Locate the cell with the specified text and output its (X, Y) center coordinate. 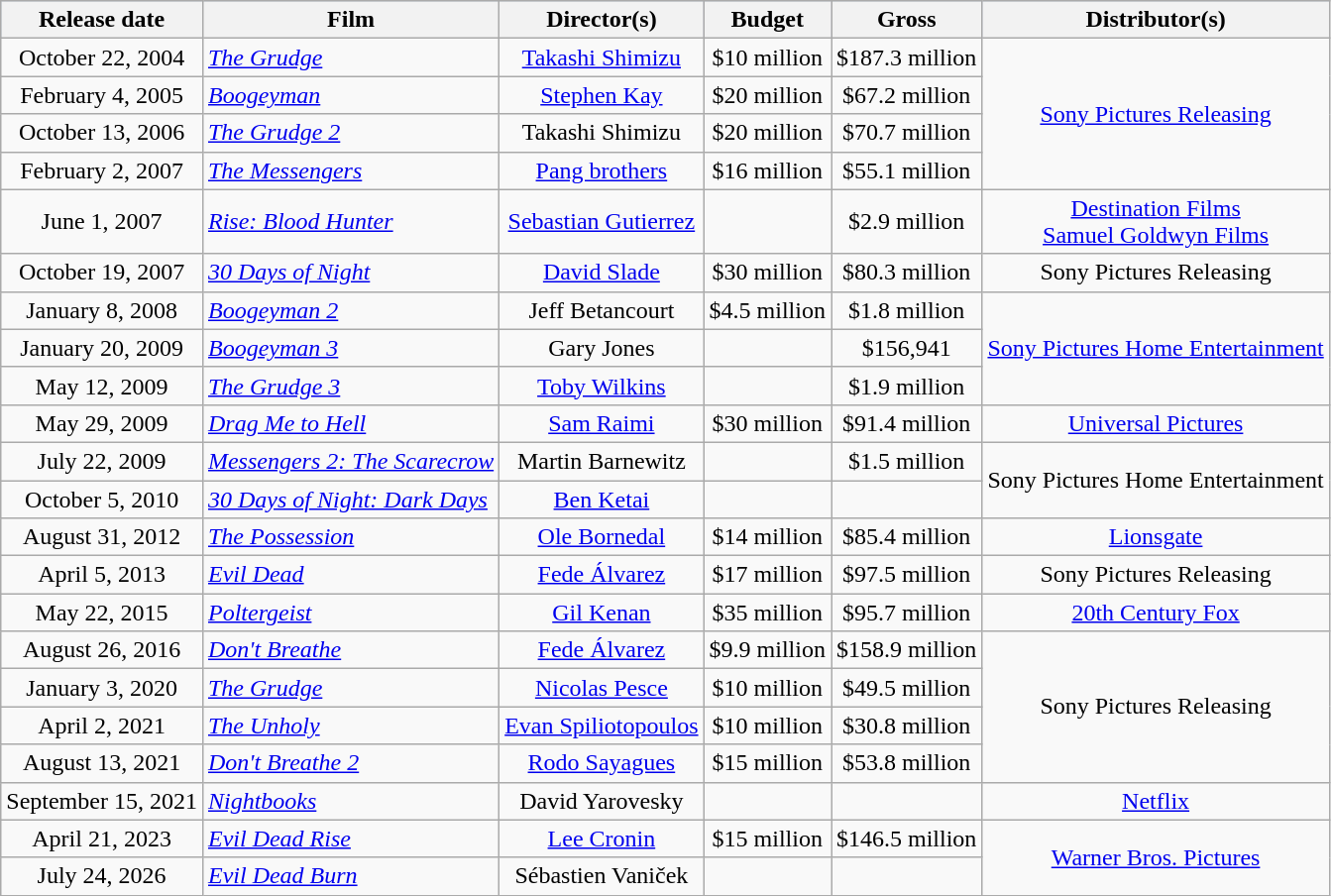
$1.5 million (906, 461)
Stephen Kay (602, 95)
30 Days of Night (351, 273)
The Grudge 3 (351, 386)
Nightbooks (351, 801)
Film (351, 20)
Director(s) (602, 20)
Sébastien Vaniček (602, 876)
Sebastian Gutierrez (602, 222)
Rise: Blood Hunter (351, 222)
April 2, 2021 (102, 726)
$17 million (767, 575)
$9.9 million (767, 650)
Boogeyman 2 (351, 310)
April 21, 2023 (102, 839)
Lionsgate (1156, 537)
January 3, 2020 (102, 688)
The Possession (351, 537)
Sam Raimi (602, 423)
July 22, 2009 (102, 461)
Evil Dead Rise (351, 839)
$67.2 million (906, 95)
Release date (102, 20)
Boogeyman (351, 95)
May 29, 2009 (102, 423)
Lee Cronin (602, 839)
September 15, 2021 (102, 801)
October 5, 2010 (102, 499)
Evil Dead Burn (351, 876)
$85.4 million (906, 537)
The Unholy (351, 726)
Gross (906, 20)
$1.8 million (906, 310)
Boogeyman 3 (351, 348)
The Messengers (351, 170)
Nicolas Pesce (602, 688)
$70.7 million (906, 133)
Drag Me to Hell (351, 423)
June 1, 2007 (102, 222)
Rodo Sayagues (602, 763)
Destination FilmsSamuel Goldwyn Films (1156, 222)
$14 million (767, 537)
$4.5 million (767, 310)
Don't Breathe 2 (351, 763)
30 Days of Night: Dark Days (351, 499)
Warner Bros. Pictures (1156, 857)
$1.9 million (906, 386)
July 24, 2026 (102, 876)
Martin Barnewitz (602, 461)
Messengers 2: The Scarecrow (351, 461)
Evil Dead (351, 575)
$35 million (767, 613)
$158.9 million (906, 650)
Distributor(s) (1156, 20)
Jeff Betancourt (602, 310)
$55.1 million (906, 170)
Netflix (1156, 801)
20th Century Fox (1156, 613)
$80.3 million (906, 273)
$95.7 million (906, 613)
August 13, 2021 (102, 763)
Budget (767, 20)
Ben Ketai (602, 499)
$2.9 million (906, 222)
August 26, 2016 (102, 650)
October 19, 2007 (102, 273)
Toby Wilkins (602, 386)
$146.5 million (906, 839)
David Slade (602, 273)
February 4, 2005 (102, 95)
August 31, 2012 (102, 537)
Poltergeist (351, 613)
Universal Pictures (1156, 423)
January 8, 2008 (102, 310)
Gary Jones (602, 348)
May 12, 2009 (102, 386)
$187.3 million (906, 57)
Don't Breathe (351, 650)
$91.4 million (906, 423)
Pang brothers (602, 170)
Gil Kenan (602, 613)
Ole Bornedal (602, 537)
$53.8 million (906, 763)
April 5, 2013 (102, 575)
May 22, 2015 (102, 613)
Evan Spiliotopoulos (602, 726)
$97.5 million (906, 575)
David Yarovesky (602, 801)
$16 million (767, 170)
$49.5 million (906, 688)
October 13, 2006 (102, 133)
$156,941 (906, 348)
January 20, 2009 (102, 348)
October 22, 2004 (102, 57)
February 2, 2007 (102, 170)
The Grudge 2 (351, 133)
$30.8 million (906, 726)
